Extract the [X, Y] coordinate from the center of the cell holding the provided text.  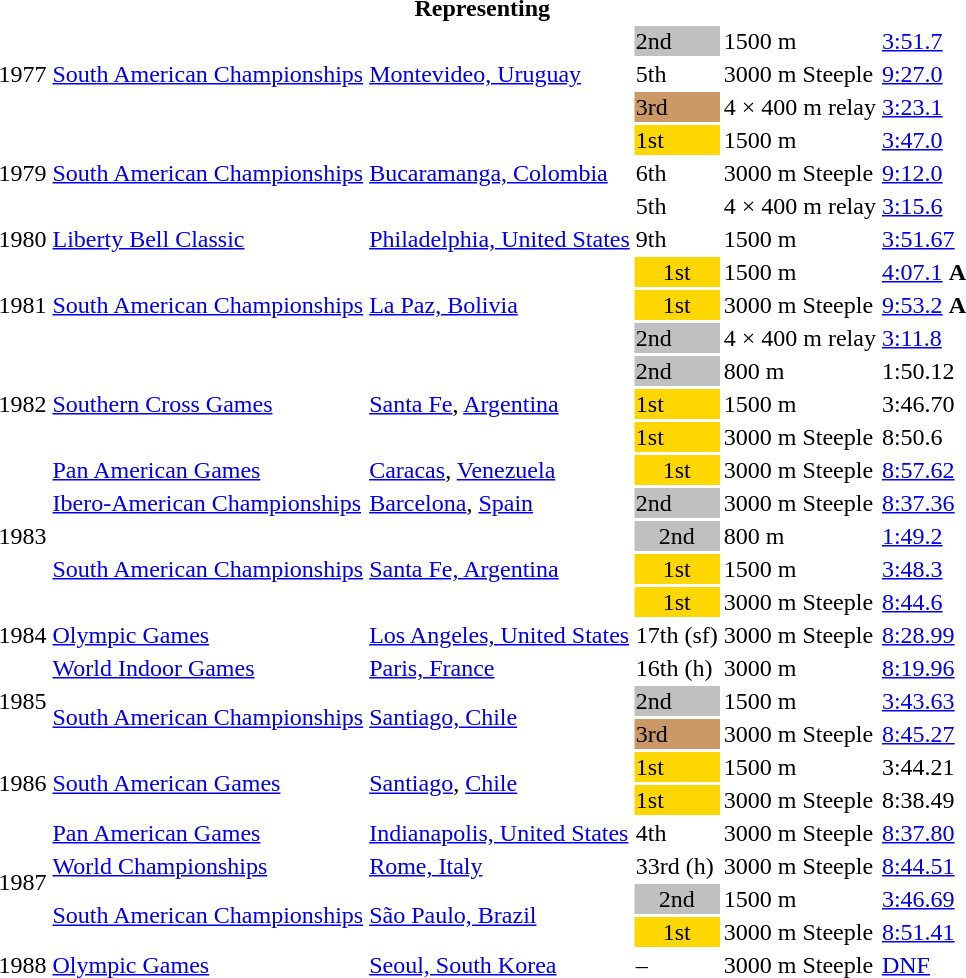
Barcelona, Spain [500, 503]
3000 m [800, 668]
World Championships [208, 866]
Southern Cross Games [208, 404]
São Paulo, Brazil [500, 916]
9th [676, 239]
World Indoor Games [208, 668]
Philadelphia, United States [500, 239]
Liberty Bell Classic [208, 239]
Olympic Games [208, 635]
Montevideo, Uruguay [500, 74]
33rd (h) [676, 866]
Caracas, Venezuela [500, 470]
South American Games [208, 784]
Rome, Italy [500, 866]
Los Angeles, United States [500, 635]
Ibero-American Championships [208, 503]
4th [676, 833]
Paris, France [500, 668]
6th [676, 173]
Indianapolis, United States [500, 833]
17th (sf) [676, 635]
Bucaramanga, Colombia [500, 173]
La Paz, Bolivia [500, 305]
16th (h) [676, 668]
